Search for the cell housing the specified text and yield its (x, y) center coordinate. 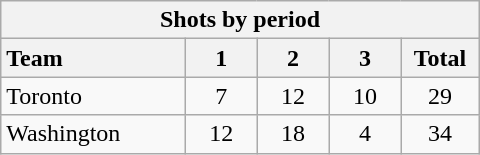
10 (365, 96)
Toronto (94, 96)
Washington (94, 134)
3 (365, 58)
7 (221, 96)
34 (440, 134)
1 (221, 58)
18 (293, 134)
29 (440, 96)
2 (293, 58)
4 (365, 134)
Shots by period (240, 20)
Team (94, 58)
Total (440, 58)
